Return [X, Y] of the center of cell containing provided text 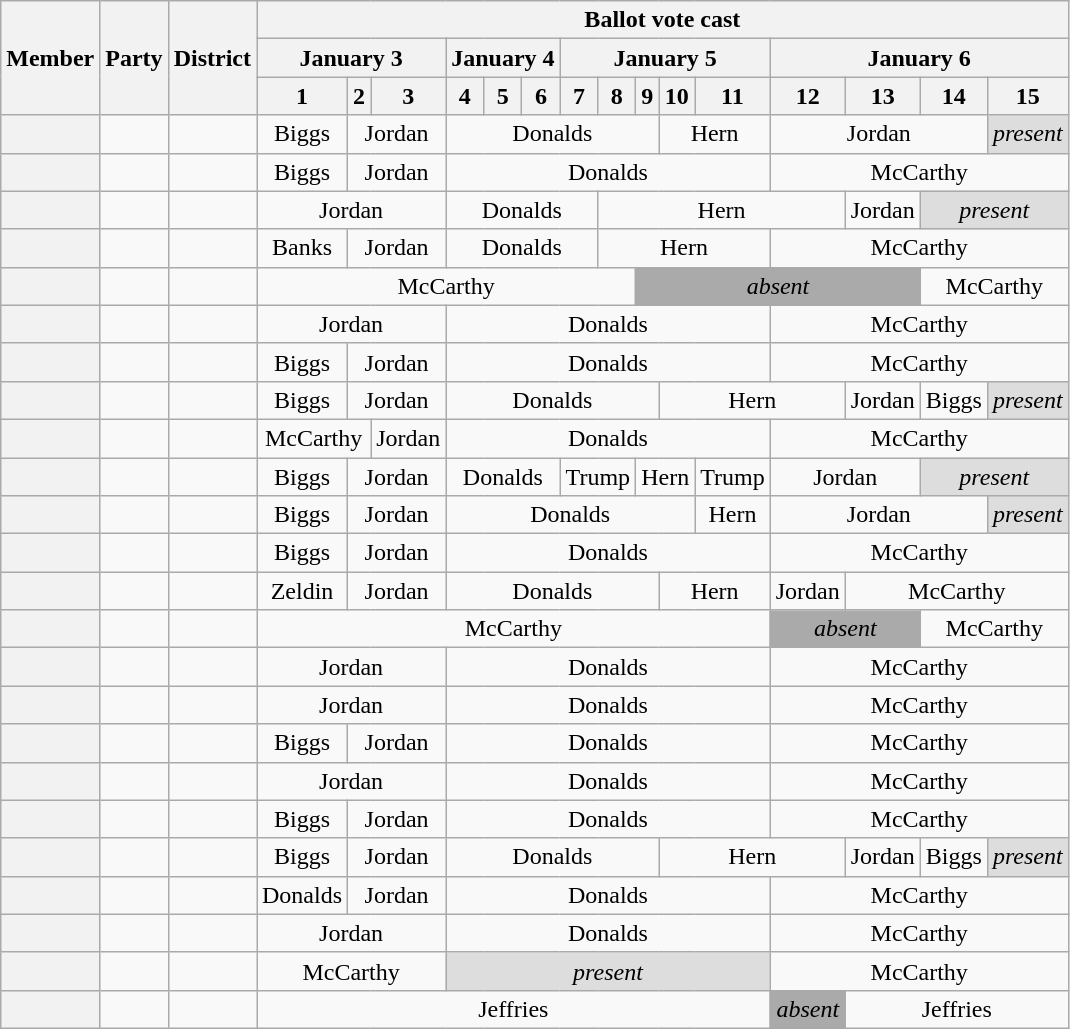
6 [541, 96]
7 [579, 96]
10 [677, 96]
January 3 [350, 58]
15 [1028, 96]
January 4 [503, 58]
District [212, 58]
Party [134, 58]
Zeldin [302, 591]
January 5 [665, 58]
4 [465, 96]
12 [808, 96]
2 [360, 96]
Member [50, 58]
14 [954, 96]
Banks [302, 248]
5 [503, 96]
11 [733, 96]
8 [617, 96]
January 6 [919, 58]
1 [302, 96]
3 [408, 96]
13 [882, 96]
Ballot vote cast [662, 20]
9 [648, 96]
